Provide the (x, y) coordinate of the cell's center where the given text is located.  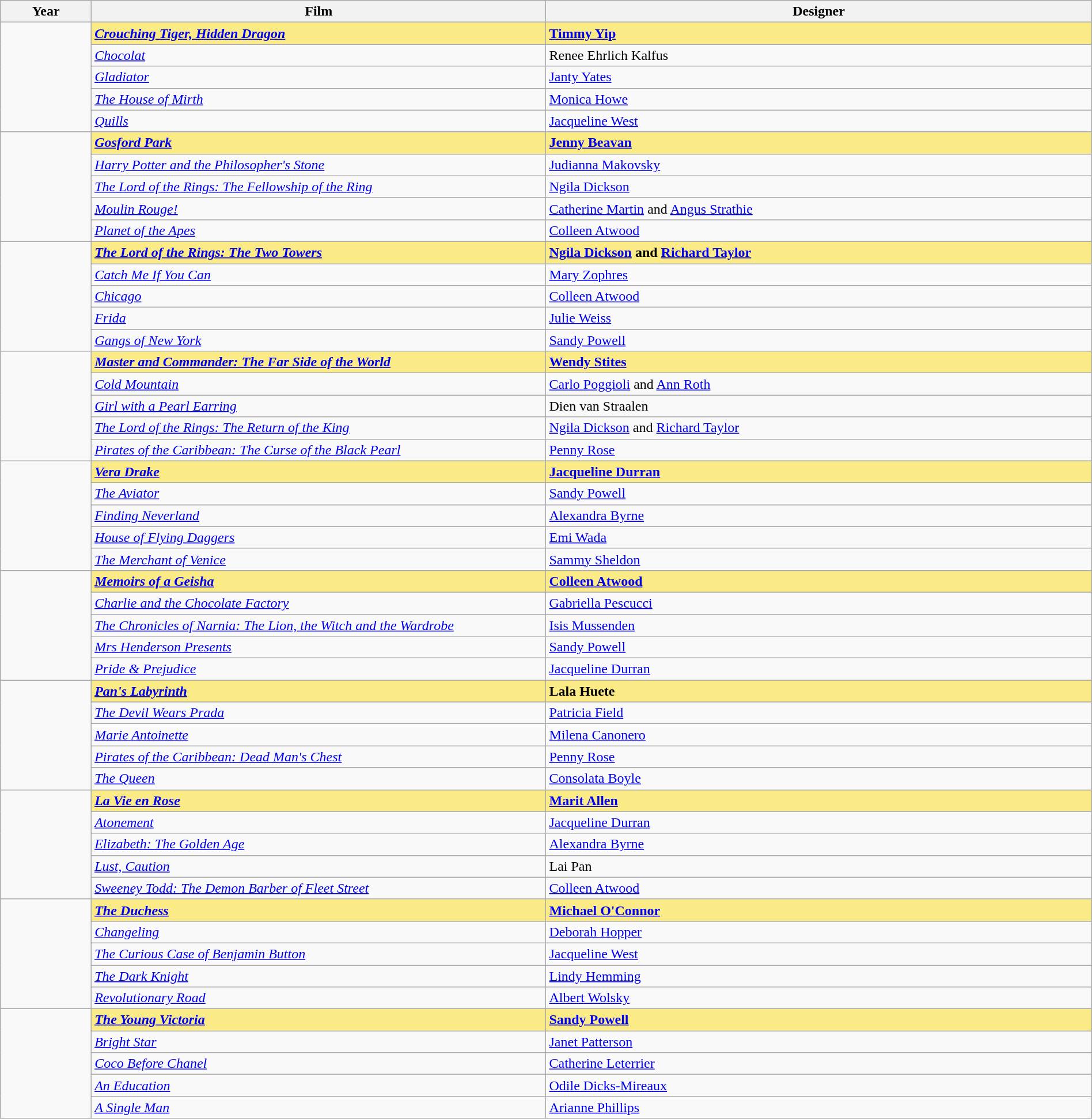
La Vie en Rose (319, 801)
Monica Howe (819, 99)
Timmy Yip (819, 33)
Year (46, 12)
Pride & Prejudice (319, 669)
Girl with a Pearl Earring (319, 406)
Sweeney Todd: The Demon Barber of Fleet Street (319, 888)
The Curious Case of Benjamin Button (319, 954)
Lala Huete (819, 691)
Moulin Rouge! (319, 208)
Chocolat (319, 55)
Wendy Stites (819, 362)
Film (319, 12)
Coco Before Chanel (319, 1064)
Master and Commander: The Far Side of the World (319, 362)
Designer (819, 12)
Gabriella Pescucci (819, 603)
Elizabeth: The Golden Age (319, 844)
Mrs Henderson Presents (319, 647)
Judianna Makovsky (819, 165)
The Aviator (319, 494)
Deborah Hopper (819, 932)
Catherine Martin and Angus Strathie (819, 208)
Odile Dicks-Mireaux (819, 1086)
Lai Pan (819, 866)
Gladiator (319, 77)
Lust, Caution (319, 866)
Jenny Beavan (819, 143)
Vera Drake (319, 472)
Marie Antoinette (319, 735)
Gangs of New York (319, 340)
Carlo Poggioli and Ann Roth (819, 384)
The Lord of the Rings: The Return of the King (319, 428)
Finding Neverland (319, 515)
Changeling (319, 932)
Lindy Hemming (819, 976)
Arianne Phillips (819, 1107)
Pirates of the Caribbean: The Curse of the Black Pearl (319, 450)
Janet Patterson (819, 1042)
Gosford Park (319, 143)
Catherine Leterrier (819, 1064)
Ngila Dickson (819, 187)
Cold Mountain (319, 384)
A Single Man (319, 1107)
Bright Star (319, 1042)
Pirates of the Caribbean: Dead Man's Chest (319, 757)
Frida (319, 318)
Mary Zophres (819, 275)
The Queen (319, 779)
Catch Me If You Can (319, 275)
The Dark Knight (319, 976)
Crouching Tiger, Hidden Dragon (319, 33)
House of Flying Daggers (319, 537)
Harry Potter and the Philosopher's Stone (319, 165)
Milena Canonero (819, 735)
Revolutionary Road (319, 998)
Planet of the Apes (319, 230)
Charlie and the Chocolate Factory (319, 603)
Renee Ehrlich Kalfus (819, 55)
Quills (319, 121)
The Lord of the Rings: The Fellowship of the Ring (319, 187)
The Merchant of Venice (319, 559)
Michael O'Connor (819, 910)
Pan's Labyrinth (319, 691)
Albert Wolsky (819, 998)
Julie Weiss (819, 318)
Chicago (319, 297)
The Young Victoria (319, 1020)
The Devil Wears Prada (319, 713)
The Chronicles of Narnia: The Lion, the Witch and the Wardrobe (319, 625)
Emi Wada (819, 537)
Memoirs of a Geisha (319, 581)
Dien van Straalen (819, 406)
Marit Allen (819, 801)
The House of Mirth (319, 99)
Atonement (319, 822)
The Lord of the Rings: The Two Towers (319, 252)
Sammy Sheldon (819, 559)
Isis Mussenden (819, 625)
Patricia Field (819, 713)
The Duchess (319, 910)
An Education (319, 1086)
Consolata Boyle (819, 779)
Janty Yates (819, 77)
